Find where the given text appears and provide that cell's center as [x, y] coordinate. 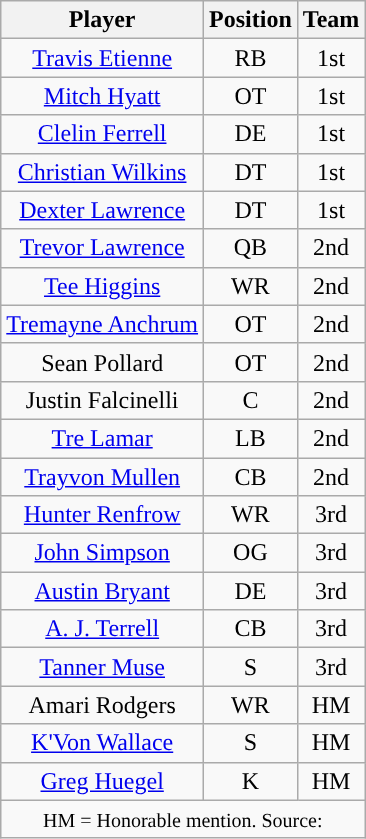
QB [251, 248]
Sean Pollard [102, 362]
RB [251, 58]
LB [251, 438]
Trayvon Mullen [102, 477]
Greg Huegel [102, 781]
Clelin Ferrell [102, 134]
John Simpson [102, 553]
Trevor Lawrence [102, 248]
Tee Higgins [102, 286]
Hunter Renfrow [102, 515]
Christian Wilkins [102, 172]
Dexter Lawrence [102, 210]
Tremayne Anchrum [102, 324]
Player [102, 20]
A. J. Terrell [102, 629]
Amari Rodgers [102, 705]
K [251, 781]
Travis Etienne [102, 58]
K'Von Wallace [102, 743]
OG [251, 553]
Justin Falcinelli [102, 400]
HM = Honorable mention. Source: [183, 819]
Mitch Hyatt [102, 96]
Austin Bryant [102, 591]
Position [251, 20]
Tre Lamar [102, 438]
Tanner Muse [102, 667]
C [251, 400]
Team [331, 20]
